Detect which cell encompasses the target text, then output its (X, Y) center coordinate. 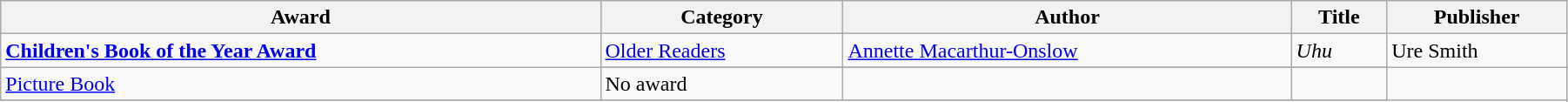
Picture Book (301, 84)
Uhu (1339, 51)
Children's Book of the Year Award (301, 51)
Title (1339, 17)
Author (1067, 17)
Award (301, 17)
Older Readers (722, 51)
No award (722, 84)
Category (722, 17)
Publisher (1478, 17)
Ure Smith (1478, 51)
Annette Macarthur-Onslow (1067, 51)
